Extract the (X, Y) coordinate from the center of the cell holding the provided text.  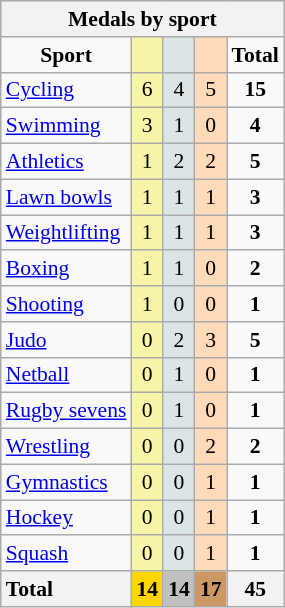
Gymnastics (66, 482)
Judo (66, 340)
6 (147, 90)
Netball (66, 375)
Sport (66, 55)
17 (211, 589)
Boxing (66, 269)
Rugby sevens (66, 411)
Medals by sport (142, 19)
Cycling (66, 90)
45 (256, 589)
Wrestling (66, 447)
Athletics (66, 162)
15 (256, 90)
Shooting (66, 304)
Lawn bowls (66, 197)
Weightlifting (66, 233)
Squash (66, 554)
Swimming (66, 126)
Hockey (66, 518)
